Return [X, Y] of the center of cell containing provided text 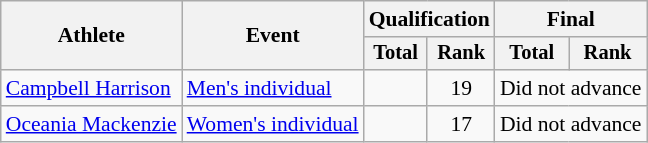
Athlete [92, 36]
Oceania Mackenzie [92, 124]
Women's individual [273, 124]
Event [273, 36]
17 [460, 124]
Campbell Harrison [92, 88]
Men's individual [273, 88]
Final [571, 19]
Qualification [430, 19]
19 [460, 88]
